Return [x, y] of the center of cell containing provided text 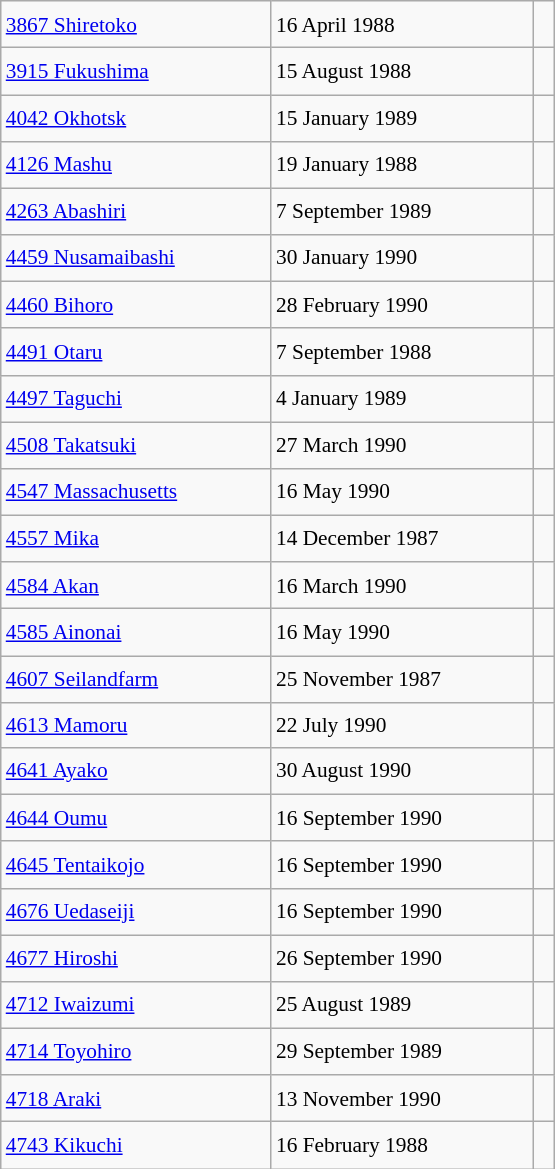
25 November 1987 [402, 680]
4491 Otaru [136, 352]
7 September 1988 [402, 352]
4743 Kikuchi [136, 1146]
15 August 1988 [402, 72]
3867 Shiretoko [136, 24]
4460 Bihoro [136, 306]
4042 Okhotsk [136, 118]
4547 Massachusetts [136, 492]
7 September 1989 [402, 212]
3915 Fukushima [136, 72]
16 March 1990 [402, 586]
4459 Nusamaibashi [136, 258]
25 August 1989 [402, 1006]
26 September 1990 [402, 958]
16 April 1988 [402, 24]
4712 Iwaizumi [136, 1006]
4718 Araki [136, 1098]
4557 Mika [136, 538]
4126 Mashu [136, 164]
4714 Toyohiro [136, 1052]
27 March 1990 [402, 446]
13 November 1990 [402, 1098]
4584 Akan [136, 586]
4677 Hiroshi [136, 958]
22 July 1990 [402, 724]
30 August 1990 [402, 772]
28 February 1990 [402, 306]
14 December 1987 [402, 538]
15 January 1989 [402, 118]
4 January 1989 [402, 398]
4644 Oumu [136, 818]
4676 Uedaseiji [136, 912]
16 February 1988 [402, 1146]
30 January 1990 [402, 258]
4645 Tentaikojo [136, 864]
4641 Ayako [136, 772]
4607 Seilandfarm [136, 680]
19 January 1988 [402, 164]
29 September 1989 [402, 1052]
4497 Taguchi [136, 398]
4613 Mamoru [136, 724]
4585 Ainonai [136, 632]
4508 Takatsuki [136, 446]
4263 Abashiri [136, 212]
